Provide the [X, Y] coordinate of the cell's center where the given text is located.  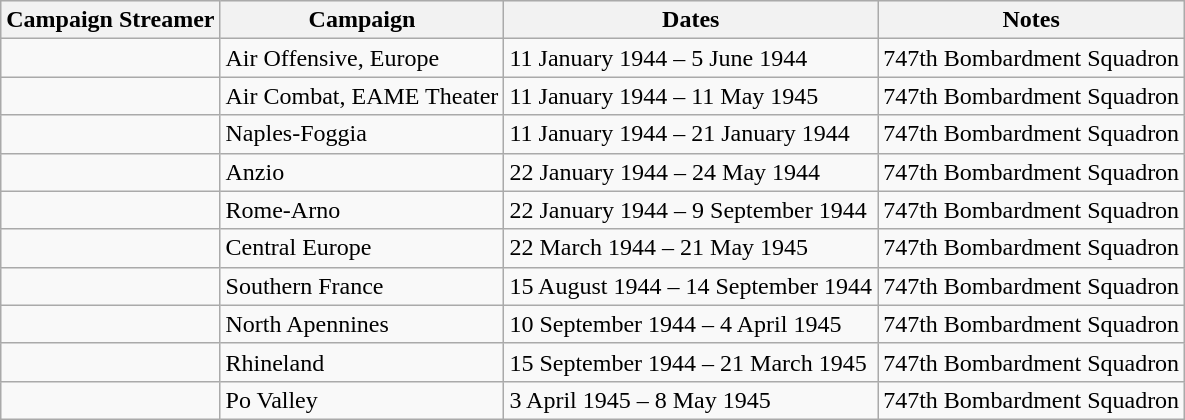
Anzio [362, 172]
Notes [1032, 20]
3 April 1945 – 8 May 1945 [691, 400]
11 January 1944 – 21 January 1944 [691, 134]
22 January 1944 – 9 September 1944 [691, 210]
Central Europe [362, 248]
22 March 1944 – 21 May 1945 [691, 248]
15 September 1944 – 21 March 1945 [691, 362]
11 January 1944 – 11 May 1945 [691, 96]
Air Offensive, Europe [362, 58]
Dates [691, 20]
11 January 1944 – 5 June 1944 [691, 58]
Southern France [362, 286]
22 January 1944 – 24 May 1944 [691, 172]
Air Combat, EAME Theater [362, 96]
10 September 1944 – 4 April 1945 [691, 324]
Naples-Foggia [362, 134]
Campaign Streamer [110, 20]
15 August 1944 – 14 September 1944 [691, 286]
Rhineland [362, 362]
Rome-Arno [362, 210]
North Apennines [362, 324]
Campaign [362, 20]
Po Valley [362, 400]
